Capture the cell that displays the provided text and extract its [x, y] central coordinate. 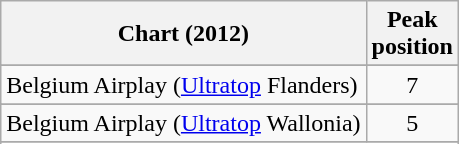
7 [412, 85]
Belgium Airplay (Ultratop Flanders) [184, 85]
Peakposition [412, 34]
Belgium Airplay (Ultratop Wallonia) [184, 123]
Chart (2012) [184, 34]
5 [412, 123]
